Output the (X, Y) coordinate of the center of the cell containing the given text.  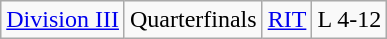
RIT (287, 20)
L 4-12 (350, 20)
Quarterfinals (193, 20)
Division III (63, 20)
